Output the [X, Y] coordinate of the center of the cell containing the given text.  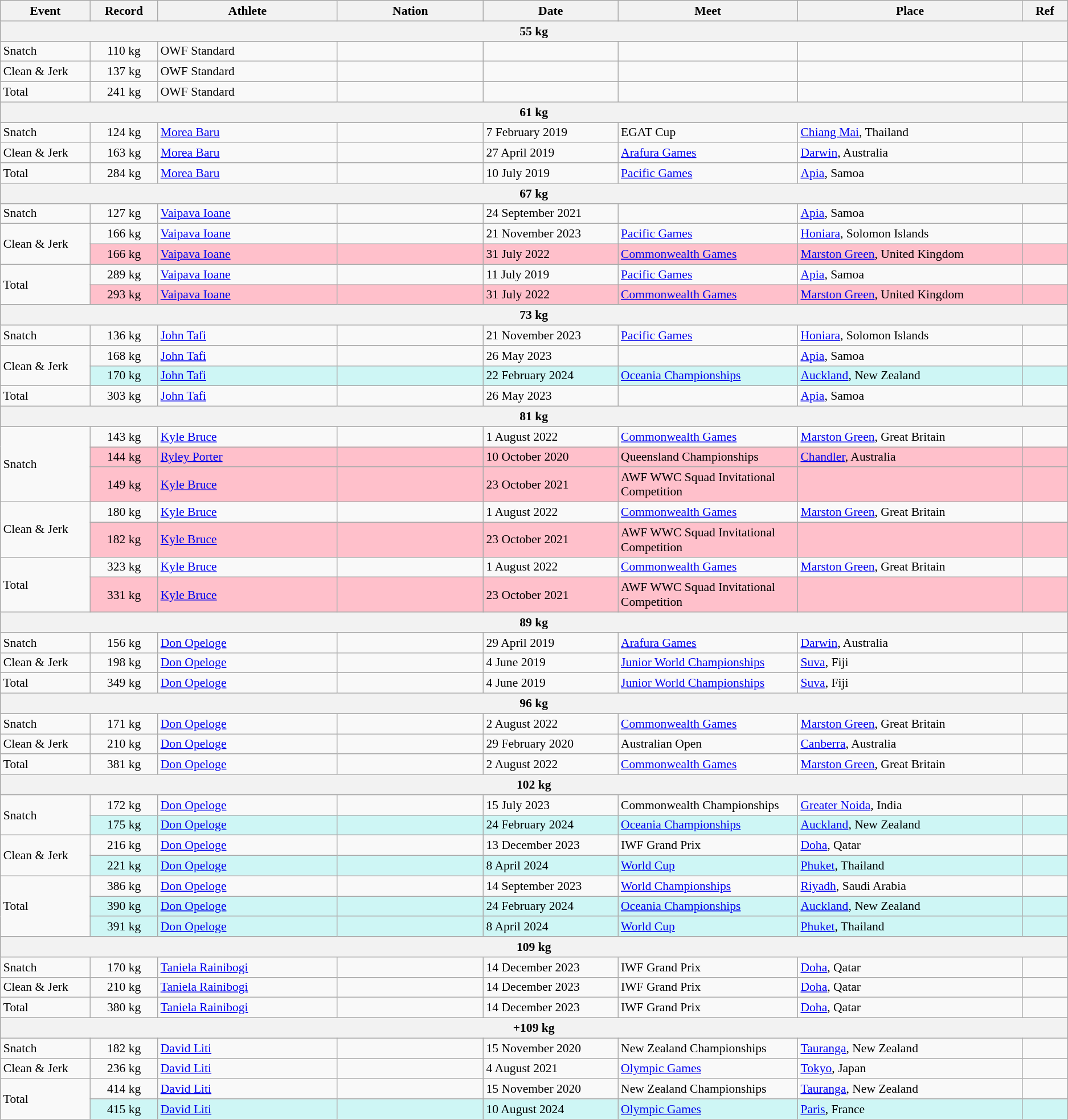
236 kg [124, 1069]
89 kg [534, 622]
289 kg [124, 274]
Date [550, 11]
163 kg [124, 153]
Ref [1045, 11]
Riyadh, Saudi Arabia [910, 886]
180 kg [124, 512]
171 kg [124, 724]
Meet [707, 11]
127 kg [124, 214]
391 kg [124, 927]
24 September 2021 [550, 214]
381 kg [124, 765]
109 kg [534, 947]
96 kg [534, 704]
13 December 2023 [550, 846]
Greater Noida, India [910, 805]
11 July 2019 [550, 274]
Ryley Porter [247, 457]
136 kg [124, 335]
144 kg [124, 457]
10 October 2020 [550, 457]
55 kg [534, 31]
+109 kg [534, 1028]
149 kg [124, 485]
81 kg [534, 417]
303 kg [124, 396]
Tokyo, Japan [910, 1069]
172 kg [124, 805]
349 kg [124, 683]
61 kg [534, 112]
414 kg [124, 1089]
284 kg [124, 173]
15 July 2023 [550, 805]
Canberra, Australia [910, 744]
221 kg [124, 866]
390 kg [124, 906]
143 kg [124, 437]
14 September 2023 [550, 886]
Australian Open [707, 744]
Nation [410, 11]
Place [910, 11]
29 April 2019 [550, 643]
415 kg [124, 1109]
331 kg [124, 594]
67 kg [534, 194]
168 kg [124, 356]
156 kg [124, 643]
Queensland Championships [707, 457]
Event [46, 11]
323 kg [124, 567]
137 kg [124, 72]
10 July 2019 [550, 173]
73 kg [534, 315]
Paris, France [910, 1109]
386 kg [124, 886]
10 August 2024 [550, 1109]
110 kg [124, 51]
4 August 2021 [550, 1069]
102 kg [534, 785]
Chiang Mai, Thailand [910, 133]
Commonwealth Championships [707, 805]
Record [124, 11]
124 kg [124, 133]
293 kg [124, 295]
7 February 2019 [550, 133]
216 kg [124, 846]
World Championships [707, 886]
198 kg [124, 663]
29 February 2020 [550, 744]
241 kg [124, 92]
380 kg [124, 1008]
Athlete [247, 11]
Chandler, Australia [910, 457]
22 February 2024 [550, 376]
EGAT Cup [707, 133]
175 kg [124, 825]
27 April 2019 [550, 153]
